From the cell containing the given text, extract its center point as [X, Y] coordinate. 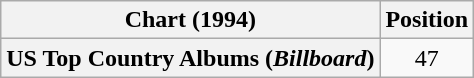
US Top Country Albums (Billboard) [190, 58]
47 [427, 58]
Position [427, 20]
Chart (1994) [190, 20]
